Identify which cell holds the provided text, then report its [X, Y] central coordinate. 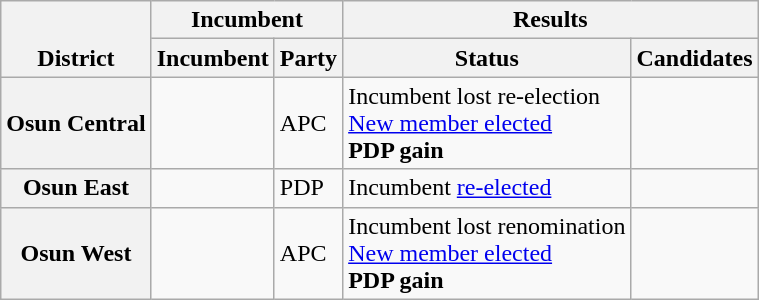
Osun Central [76, 123]
Incumbent re-elected [487, 188]
Incumbent lost re-electionNew member electedPDP gain [487, 123]
Osun West [76, 253]
Results [550, 20]
Party [308, 58]
Osun East [76, 188]
Status [487, 58]
Incumbent lost renominationNew member electedPDP gain [487, 253]
PDP [308, 188]
Candidates [694, 58]
District [76, 39]
